Find where the given text appears and provide that cell's center as [X, Y] coordinate. 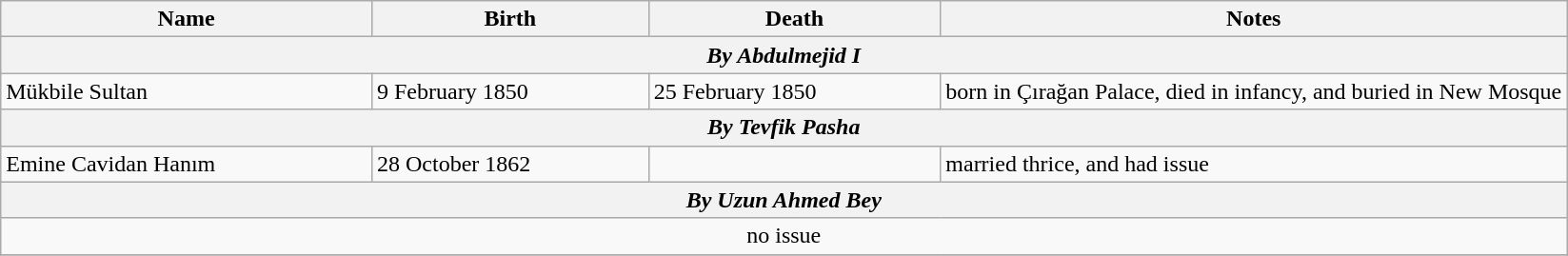
married thrice, and had issue [1254, 164]
Death [794, 19]
By Uzun Ahmed Bey [784, 200]
Name [187, 19]
By Tevfik Pasha [784, 128]
By Abdulmejid I [784, 55]
Notes [1254, 19]
25 February 1850 [794, 91]
no issue [784, 236]
28 October 1862 [510, 164]
9 February 1850 [510, 91]
Emine Cavidan Hanım [187, 164]
Mükbile Sultan [187, 91]
Birth [510, 19]
born in Çırağan Palace, died in infancy, and buried in New Mosque [1254, 91]
